From the cell containing the given text, extract its center point as (x, y) coordinate. 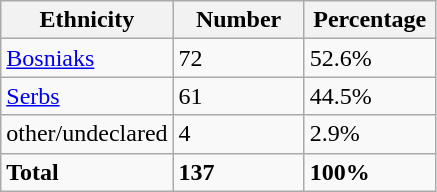
Ethnicity (87, 20)
Serbs (87, 96)
100% (370, 172)
61 (238, 96)
72 (238, 58)
52.6% (370, 58)
Bosniaks (87, 58)
Percentage (370, 20)
Number (238, 20)
137 (238, 172)
Total (87, 172)
2.9% (370, 134)
4 (238, 134)
other/undeclared (87, 134)
44.5% (370, 96)
